Extract the (x, y) coordinate from the center of the cell holding the provided text.  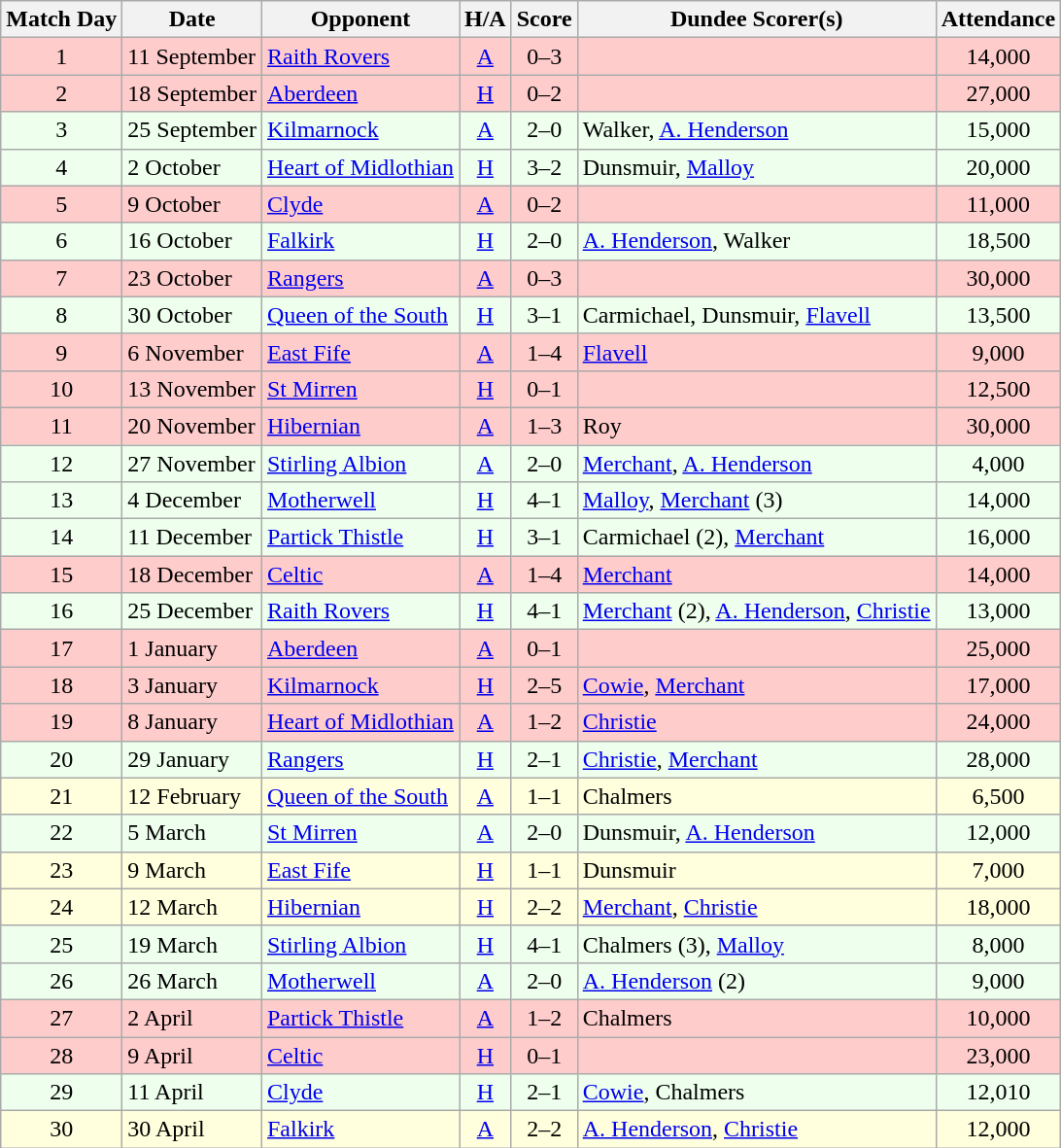
Christie (756, 722)
13 (62, 501)
20,000 (998, 167)
Dunsmuir, Malloy (756, 167)
Carmichael, Dunsmuir, Flavell (756, 315)
25,000 (998, 648)
26 March (192, 981)
9 (62, 352)
11,000 (998, 204)
6 November (192, 352)
3 January (192, 685)
28,000 (998, 759)
Dundee Scorer(s) (756, 19)
7,000 (998, 870)
10 (62, 389)
3 (62, 130)
5 (62, 204)
11 December (192, 538)
1–3 (544, 426)
11 (62, 426)
18 December (192, 574)
17 (62, 648)
26 (62, 981)
30 (62, 1130)
23 October (192, 278)
20 (62, 759)
25 September (192, 130)
22 (62, 833)
29 January (192, 759)
Flavell (756, 352)
Roy (756, 426)
Cowie, Chalmers (756, 1093)
Dunsmuir (756, 870)
Match Day (62, 19)
16 (62, 611)
27 (62, 1018)
6,500 (998, 796)
Malloy, Merchant (3) (756, 501)
8,000 (998, 944)
12 (62, 464)
A. Henderson, Walker (756, 241)
5 March (192, 833)
Chalmers (3), Malloy (756, 944)
23,000 (998, 1055)
Merchant, A. Henderson (756, 464)
13,000 (998, 611)
11 September (192, 56)
24,000 (998, 722)
8 (62, 315)
12 March (192, 907)
Walker, A. Henderson (756, 130)
14 (62, 538)
Attendance (998, 19)
2 (62, 93)
27,000 (998, 93)
25 (62, 944)
9 April (192, 1055)
Cowie, Merchant (756, 685)
7 (62, 278)
Christie, Merchant (756, 759)
16 October (192, 241)
25 December (192, 611)
3–2 (544, 167)
30 April (192, 1130)
4 (62, 167)
11 April (192, 1093)
A. Henderson (2) (756, 981)
27 November (192, 464)
Merchant, Christie (756, 907)
20 November (192, 426)
10,000 (998, 1018)
28 (62, 1055)
18,000 (998, 907)
21 (62, 796)
18 September (192, 93)
16,000 (998, 538)
15,000 (998, 130)
2–5 (544, 685)
1 January (192, 648)
8 January (192, 722)
9 March (192, 870)
A. Henderson, Christie (756, 1130)
Merchant (2), A. Henderson, Christie (756, 611)
9 October (192, 204)
12,010 (998, 1093)
12,500 (998, 389)
H/A (485, 19)
18 (62, 685)
2 April (192, 1018)
1 (62, 56)
19 March (192, 944)
6 (62, 241)
17,000 (998, 685)
23 (62, 870)
19 (62, 722)
12 February (192, 796)
4,000 (998, 464)
13,500 (998, 315)
Date (192, 19)
30 October (192, 315)
15 (62, 574)
29 (62, 1093)
Dunsmuir, A. Henderson (756, 833)
18,500 (998, 241)
Score (544, 19)
Merchant (756, 574)
4 December (192, 501)
Carmichael (2), Merchant (756, 538)
13 November (192, 389)
Opponent (359, 19)
2 October (192, 167)
24 (62, 907)
